Output the [X, Y] coordinate of the center of the cell containing the given text.  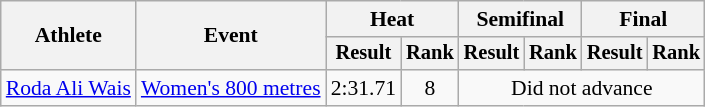
8 [430, 88]
Heat [392, 19]
2:31.71 [364, 88]
Athlete [68, 36]
Roda Ali Wais [68, 88]
Event [231, 36]
Final [644, 19]
Women's 800 metres [231, 88]
Semifinal [520, 19]
Did not advance [582, 88]
